Determine the [X, Y] coordinate at the center of the cell enclosing the given text.  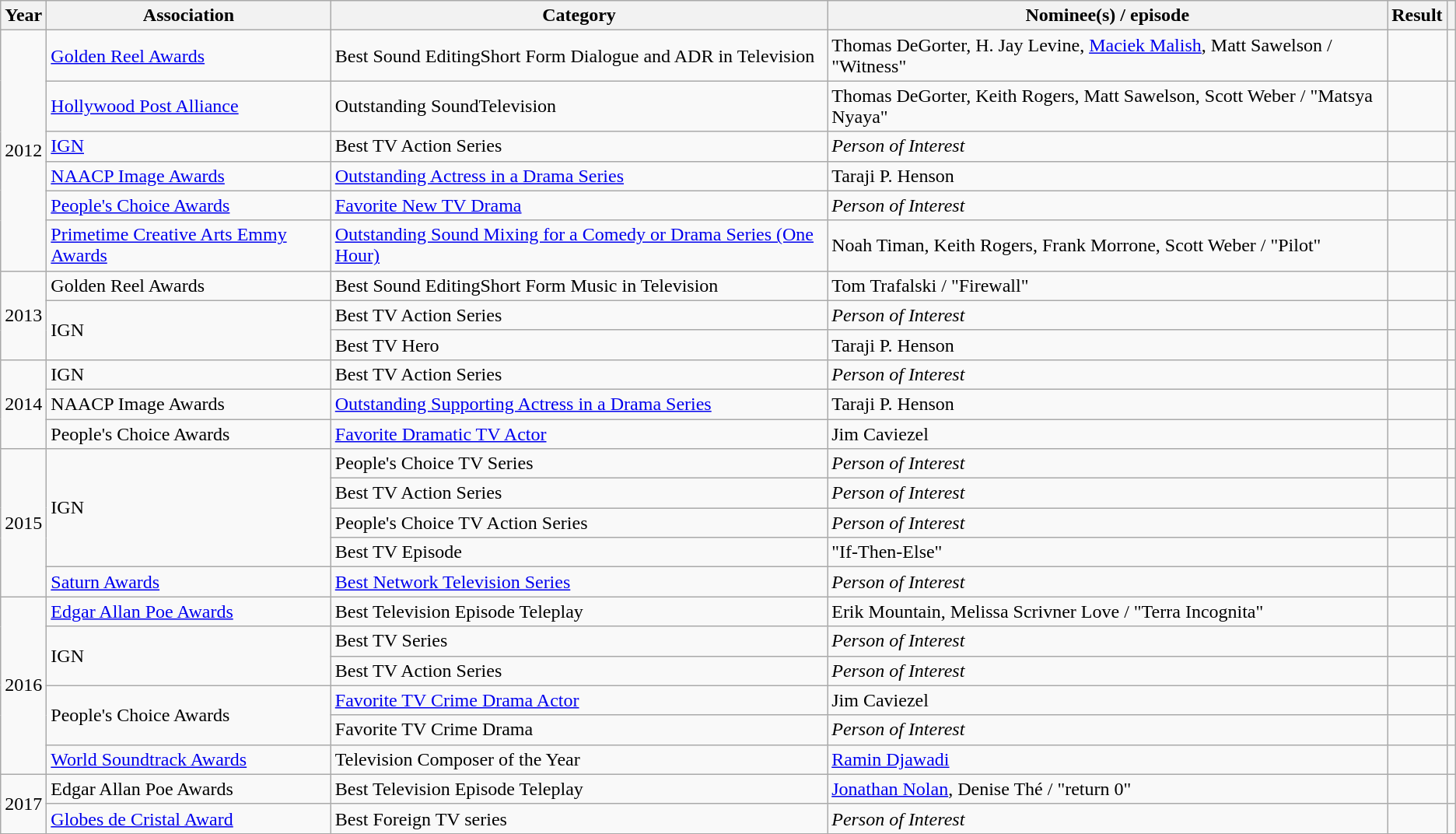
2015 [23, 523]
Best TV Episode [579, 552]
Outstanding Sound Mixing for a Comedy or Drama Series (One Hour) [579, 246]
Thomas DeGorter, H. Jay Levine, Maciek Malish, Matt Sawelson / "Witness" [1108, 56]
Noah Timan, Keith Rogers, Frank Morrone, Scott Weber / "Pilot" [1108, 246]
Saturn Awards [188, 582]
Result [1417, 16]
Favorite TV Crime Drama [579, 730]
Outstanding Supporting Actress in a Drama Series [579, 404]
Outstanding SoundTelevision [579, 106]
Television Composer of the Year [579, 759]
Favorite TV Crime Drama Actor [579, 700]
2012 [23, 151]
Favorite Dramatic TV Actor [579, 433]
People's Choice TV Series [579, 464]
2013 [23, 315]
Ramin Djawadi [1108, 759]
Jonathan Nolan, Denise Thé / "return 0" [1108, 789]
"If-Then-Else" [1108, 552]
Primetime Creative Arts Emmy Awards [188, 246]
Erik Mountain, Melissa Scrivner Love / "Terra Incognita" [1108, 611]
Outstanding Actress in a Drama Series [579, 176]
Nominee(s) / episode [1108, 16]
Best TV Hero [579, 345]
Favorite New TV Drama [579, 205]
Year [23, 16]
Best TV Series [579, 641]
Best Foreign TV series [579, 818]
World Soundtrack Awards [188, 759]
2017 [23, 804]
Hollywood Post Alliance [188, 106]
2014 [23, 404]
People's Choice TV Action Series [579, 523]
Best Sound EditingShort Form Music in Television [579, 286]
Thomas DeGorter, Keith Rogers, Matt Sawelson, Scott Weber / "Matsya Nyaya" [1108, 106]
Globes de Cristal Award [188, 818]
2016 [23, 685]
Association [188, 16]
Best Sound EditingShort Form Dialogue and ADR in Television [579, 56]
Best Network Television Series [579, 582]
Tom Trafalski / "Firewall" [1108, 286]
Category [579, 16]
